Return [X, Y] of the center of cell containing provided text 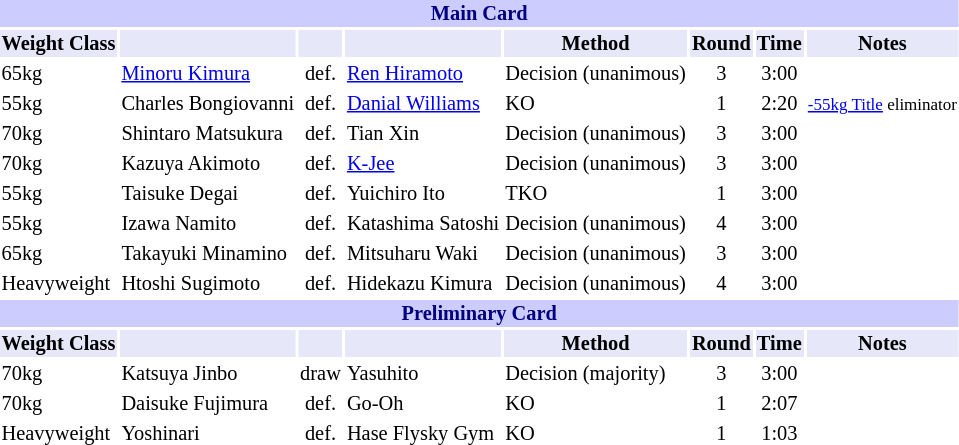
Decision (majority) [596, 374]
Daisuke Fujimura [208, 404]
-55kg Title eliminator [882, 104]
Katashima Satoshi [422, 224]
Mitsuharu Waki [422, 254]
Minoru Kimura [208, 74]
Preliminary Card [479, 314]
Shintaro Matsukura [208, 134]
Go-Oh [422, 404]
draw [321, 374]
Hidekazu Kimura [422, 284]
Izawa Namito [208, 224]
Ren Hiramoto [422, 74]
Htoshi Sugimoto [208, 284]
Taisuke Degai [208, 194]
Danial Williams [422, 104]
Main Card [479, 14]
TKO [596, 194]
Takayuki Minamino [208, 254]
K-Jee [422, 164]
Yuichiro Ito [422, 194]
Heavyweight [58, 284]
Charles Bongiovanni [208, 104]
Tian Xin [422, 134]
Katsuya Jinbo [208, 374]
Yasuhito [422, 374]
2:20 [779, 104]
2:07 [779, 404]
Kazuya Akimoto [208, 164]
